Determine the [X, Y] coordinate at the center of the cell enclosing the given text.  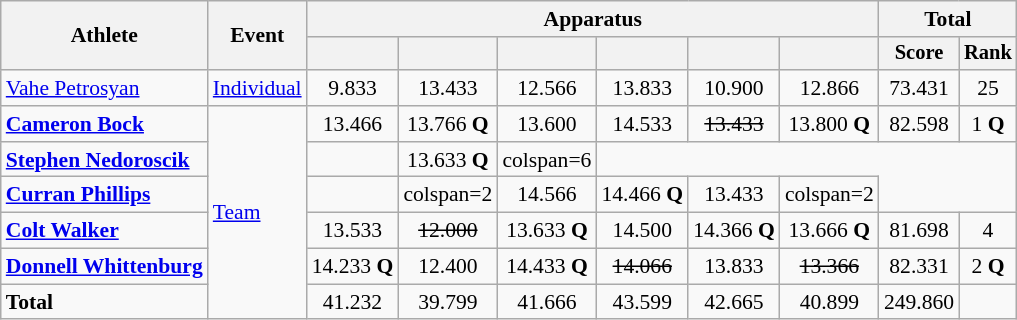
12.000 [448, 231]
Event [258, 36]
Team [258, 213]
Cameron Bock [104, 124]
Colt Walker [104, 231]
82.598 [919, 124]
13.466 [353, 124]
13.366 [830, 267]
14.533 [642, 124]
41.232 [353, 302]
14.500 [642, 231]
Athlete [104, 36]
14.366 Q [734, 231]
14.466 Q [642, 195]
Donnell Whittenburg [104, 267]
9.833 [353, 88]
81.698 [919, 231]
colspan=6 [546, 160]
13.533 [353, 231]
249.860 [919, 302]
Stephen Nedoroscik [104, 160]
14.433 Q [546, 267]
Individual [258, 88]
14.566 [546, 195]
13.766 Q [448, 124]
12.866 [830, 88]
Curran Phillips [104, 195]
25 [988, 88]
4 [988, 231]
Score [919, 54]
39.799 [448, 302]
13.800 Q [830, 124]
14.066 [642, 267]
41.666 [546, 302]
42.665 [734, 302]
1 Q [988, 124]
13.600 [546, 124]
Rank [988, 54]
73.431 [919, 88]
12.400 [448, 267]
13.666 Q [830, 231]
Vahe Petrosyan [104, 88]
43.599 [642, 302]
2 Q [988, 267]
40.899 [830, 302]
14.233 Q [353, 267]
82.331 [919, 267]
10.900 [734, 88]
12.566 [546, 88]
Apparatus [593, 19]
